Find where the given text appears and provide that cell's center as (X, Y) coordinate. 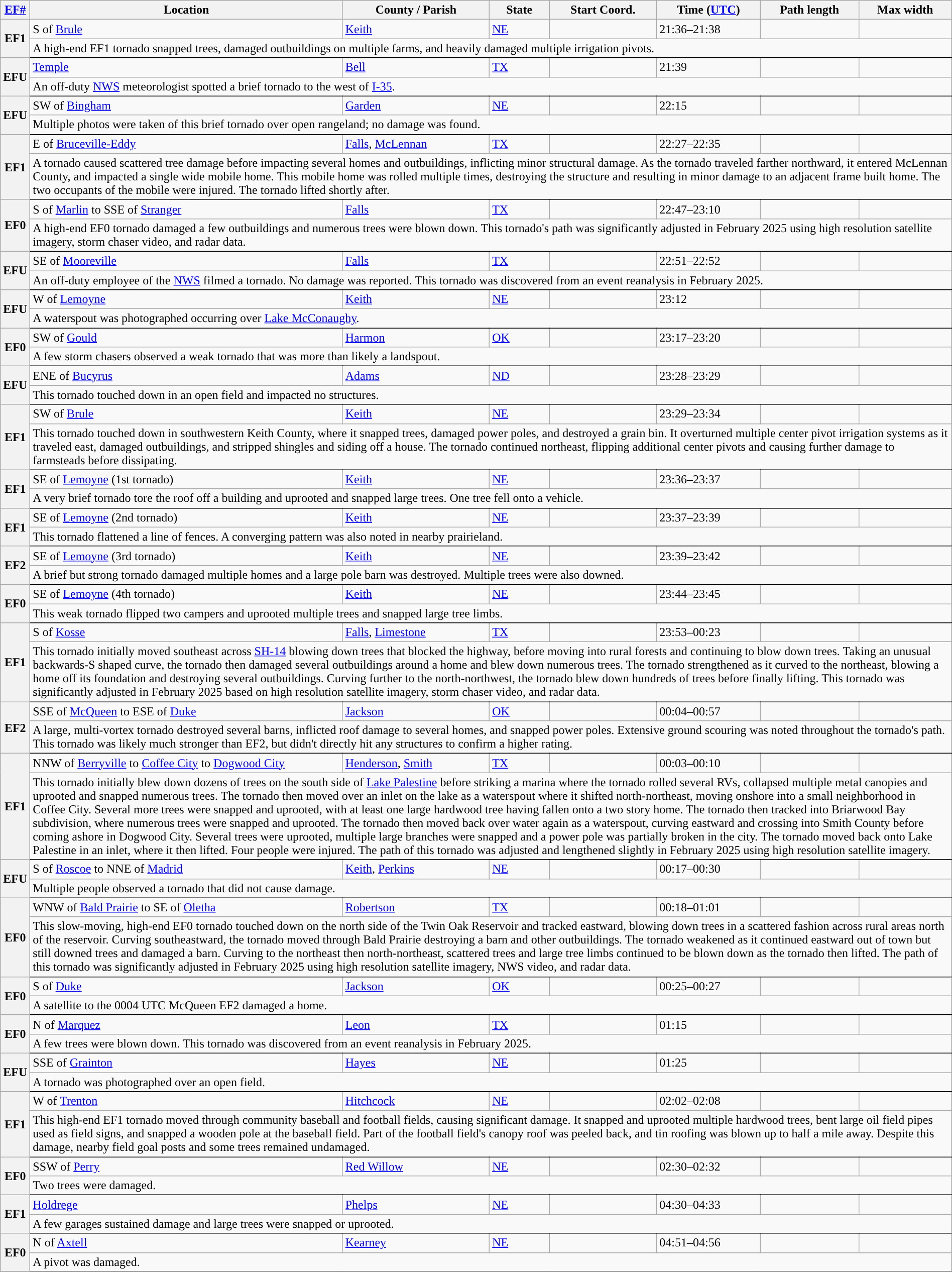
This tornado touched down in an open field and impacted no structures. (491, 395)
N of Marquez (186, 1024)
Bell (416, 67)
22:51–22:52 (708, 261)
SE of Lemoyne (3rd tornado) (186, 556)
A brief but strong tornado damaged multiple homes and a large pole barn was destroyed. Multiple trees were also downed. (491, 575)
WNW of Bald Prairie to SE of Oletha (186, 907)
S of Brule (186, 29)
S of Kosse (186, 632)
A waterspout was photographed occurring over Lake McConaughy. (491, 319)
Adams (416, 376)
00:03–00:10 (708, 763)
Leon (416, 1024)
00:25–00:27 (708, 986)
Falls, Limestone (416, 632)
23:53–00:23 (708, 632)
S of Marlin to SSE of Stranger (186, 209)
Hayes (416, 1063)
An off-duty NWS meteorologist spotted a brief tornado to the west of I-35. (491, 86)
A few garages sustained damage and large trees were snapped or uprooted. (491, 1224)
SE of Lemoyne (1st tornado) (186, 479)
Start Coord. (603, 10)
W of Lemoyne (186, 299)
01:15 (708, 1024)
01:25 (708, 1063)
00:18–01:01 (708, 907)
Keith, Perkins (416, 869)
NNW of Berryville to Coffee City to Dogwood City (186, 763)
An off-duty employee of the NWS filmed a tornado. No damage was reported. This tornado was discovered from an event reanalysis in February 2025. (491, 280)
A high-end EF1 tornado snapped trees, damaged outbuildings on multiple farms, and heavily damaged multiple irrigation pivots. (491, 48)
00:17–00:30 (708, 869)
A few trees were blown down. This tornado was discovered from an event reanalysis in February 2025. (491, 1043)
Temple (186, 67)
23:39–23:42 (708, 556)
ENE of Bucyrus (186, 376)
A pivot was damaged. (491, 1262)
04:30–04:33 (708, 1205)
A satellite to the 0004 UTC McQueen EF2 damaged a home. (491, 1005)
Multiple photos were taken of this brief tornado over open rangeland; no damage was found. (491, 125)
02:02–02:08 (708, 1101)
22:15 (708, 105)
County / Parish (416, 10)
A tornado was photographed over an open field. (491, 1082)
Location (186, 10)
W of Trenton (186, 1101)
Hitchcock (416, 1101)
S of Duke (186, 986)
E of Bruceville-Eddy (186, 144)
Max width (905, 10)
ND (519, 376)
SE of Lemoyne (4th tornado) (186, 594)
Path length (809, 10)
23:36–23:37 (708, 479)
Kearney (416, 1243)
00:04–00:57 (708, 711)
SW of Brule (186, 414)
21:36–21:38 (708, 29)
21:39 (708, 67)
State (519, 10)
SSE of Grainton (186, 1063)
SE of Lemoyne (2nd tornado) (186, 517)
04:51–04:56 (708, 1243)
N of Axtell (186, 1243)
Multiple people observed a tornado that did not cause damage. (491, 888)
EF# (15, 10)
22:47–23:10 (708, 209)
Henderson, Smith (416, 763)
A few storm chasers observed a weak tornado that was more than likely a landspout. (491, 357)
SE of Mooreville (186, 261)
SW of Bingham (186, 105)
Garden (416, 105)
Falls, McLennan (416, 144)
23:37–23:39 (708, 517)
23:28–23:29 (708, 376)
Time (UTC) (708, 10)
Phelps (416, 1205)
This tornado flattened a line of fences. A converging pattern was also noted in nearby prairieland. (491, 537)
Two trees were damaged. (491, 1186)
Robertson (416, 907)
Holdrege (186, 1205)
Harmon (416, 338)
Red Willow (416, 1167)
23:17–23:20 (708, 338)
S of Roscoe to NNE of Madrid (186, 869)
02:30–02:32 (708, 1167)
23:12 (708, 299)
A very brief tornado tore the roof off a building and uprooted and snapped large trees. One tree fell onto a vehicle. (491, 498)
SSW of Perry (186, 1167)
SW of Gould (186, 338)
22:27–22:35 (708, 144)
23:44–23:45 (708, 594)
This weak tornado flipped two campers and uprooted multiple trees and snapped large tree limbs. (491, 613)
23:29–23:34 (708, 414)
SSE of McQueen to ESE of Duke (186, 711)
